Locate the cell with the specified text and output its [x, y] center coordinate. 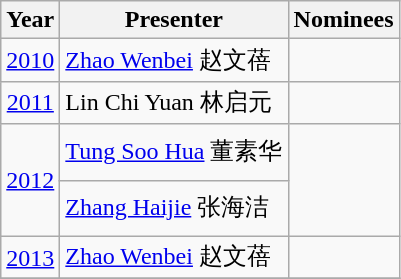
Zhang Haijie 张海洁 [174, 208]
Nominees [344, 20]
Tung Soo Hua 董素华 [174, 152]
Lin Chi Yuan 林启元 [174, 102]
2012 [30, 180]
Presenter [174, 20]
Year [30, 20]
2010 [30, 60]
2011 [30, 102]
2013 [30, 258]
